Scan for the cell matching the given text and deliver its (X, Y) coordinate at center. 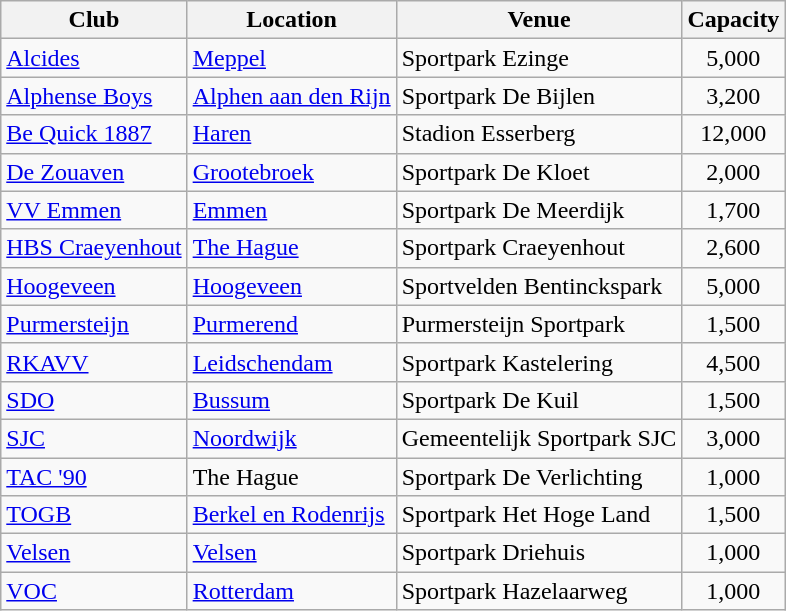
SDO (94, 400)
Location (292, 20)
VV Emmen (94, 210)
Sportvelden Bentinckspark (539, 286)
Sportpark Craeyenhout (539, 248)
Venue (539, 20)
Stadion Esserberg (539, 134)
TOGB (94, 515)
2,600 (734, 248)
1,700 (734, 210)
Capacity (734, 20)
Purmersteijn Sportpark (539, 324)
Sportpark De Verlichting (539, 477)
Sportpark De Kuil (539, 400)
Haren (292, 134)
Leidschendam (292, 362)
Sportpark De Bijlen (539, 96)
3,200 (734, 96)
Alphen aan den Rijn (292, 96)
3,000 (734, 438)
HBS Craeyenhout (94, 248)
Sportpark Hazelaarweg (539, 591)
VOC (94, 591)
Sportpark Ezinge (539, 58)
Emmen (292, 210)
Sportpark De Kloet (539, 172)
Sportpark Het Hoge Land (539, 515)
Rotterdam (292, 591)
Gemeentelijk Sportpark SJC (539, 438)
De Zouaven (94, 172)
Meppel (292, 58)
Berkel en Rodenrijs (292, 515)
Grootebroek (292, 172)
Sportpark Driehuis (539, 553)
TAC '90 (94, 477)
RKAVV (94, 362)
Club (94, 20)
Alphense Boys (94, 96)
Purmerend (292, 324)
12,000 (734, 134)
4,500 (734, 362)
SJC (94, 438)
Be Quick 1887 (94, 134)
Alcides (94, 58)
Noordwijk (292, 438)
Sportpark Kastelering (539, 362)
Purmersteijn (94, 324)
2,000 (734, 172)
Bussum (292, 400)
Sportpark De Meerdijk (539, 210)
